Locate the cell with the specified text and output its [x, y] center coordinate. 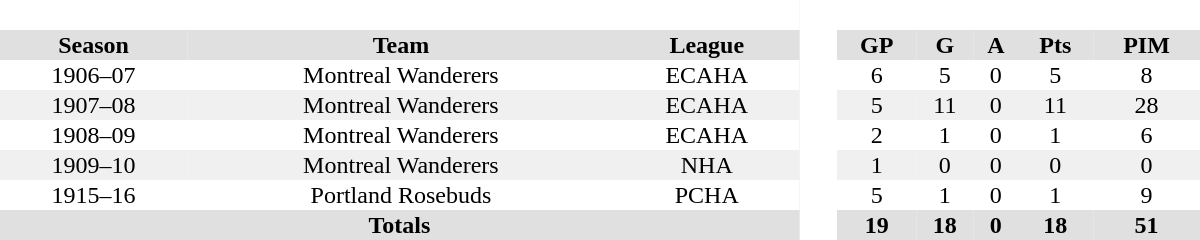
GP [877, 45]
8 [1146, 75]
1906–07 [94, 75]
2 [877, 135]
A [996, 45]
PCHA [707, 195]
Portland Rosebuds [400, 195]
1907–08 [94, 105]
9 [1146, 195]
1915–16 [94, 195]
Team [400, 45]
Season [94, 45]
Totals [400, 225]
PIM [1146, 45]
51 [1146, 225]
Pts [1056, 45]
NHA [707, 165]
League [707, 45]
28 [1146, 105]
G [945, 45]
1908–09 [94, 135]
1909–10 [94, 165]
19 [877, 225]
